Locate the cell with the specified text and output its [X, Y] center coordinate. 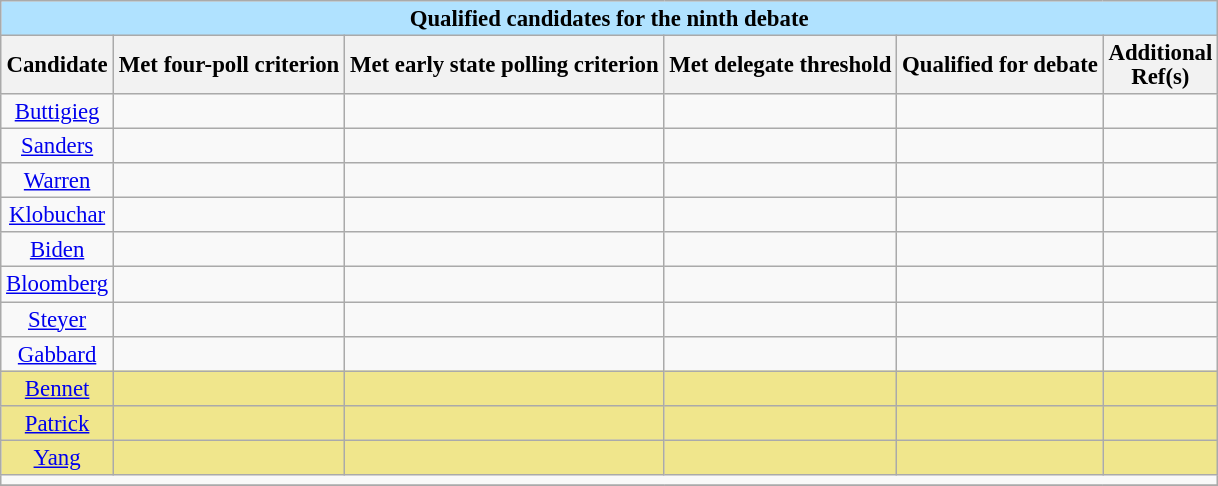
Yang [58, 458]
Met four-poll criterion [228, 66]
Bloomberg [58, 284]
Gabbard [58, 354]
Patrick [58, 422]
AdditionalRef(s) [1160, 66]
Klobuchar [58, 216]
Candidate [58, 66]
Met early state polling criterion [504, 66]
Bennet [58, 388]
Met delegate threshold [780, 66]
Qualified candidates for the ninth debate [610, 18]
Steyer [58, 320]
Buttigieg [58, 112]
Sanders [58, 146]
Biden [58, 250]
Warren [58, 180]
Qualified for debate [1000, 66]
